Find where the given text appears and provide that cell's center as (X, Y) coordinate. 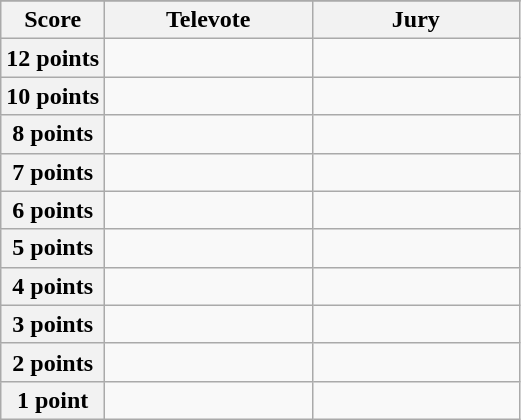
8 points (53, 134)
6 points (53, 210)
Televote (209, 20)
12 points (53, 58)
Jury (416, 20)
7 points (53, 172)
3 points (53, 324)
4 points (53, 286)
10 points (53, 96)
5 points (53, 248)
1 point (53, 400)
Score (53, 20)
2 points (53, 362)
